Return [X, Y] of the center of cell containing provided text 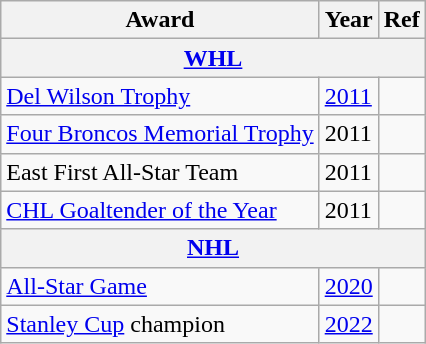
Ref [402, 20]
Stanley Cup champion [160, 324]
Year [348, 20]
East First All-Star Team [160, 172]
NHL [214, 248]
All-Star Game [160, 286]
Del Wilson Trophy [160, 96]
2020 [348, 286]
WHL [214, 58]
CHL Goaltender of the Year [160, 210]
2022 [348, 324]
Award [160, 20]
Four Broncos Memorial Trophy [160, 134]
